From the cell containing the given text, extract its center point as [X, Y] coordinate. 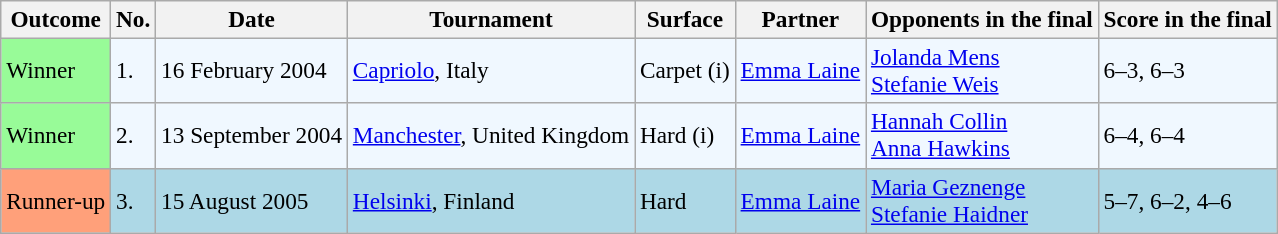
Manchester, United Kingdom [490, 136]
Score in the final [1188, 19]
3. [134, 200]
6–3, 6–3 [1188, 70]
5–7, 6–2, 4–6 [1188, 200]
13 September 2004 [252, 136]
No. [134, 19]
Hannah Collin Anna Hawkins [982, 136]
Helsinki, Finland [490, 200]
Maria Geznenge Stefanie Haidner [982, 200]
2. [134, 136]
15 August 2005 [252, 200]
Date [252, 19]
Runner-up [56, 200]
Jolanda Mens Stefanie Weis [982, 70]
Opponents in the final [982, 19]
Tournament [490, 19]
Capriolo, Italy [490, 70]
Carpet (i) [686, 70]
Hard (i) [686, 136]
Surface [686, 19]
Hard [686, 200]
Outcome [56, 19]
1. [134, 70]
Partner [800, 19]
16 February 2004 [252, 70]
6–4, 6–4 [1188, 136]
